Search for the cell housing the specified text and yield its (x, y) center coordinate. 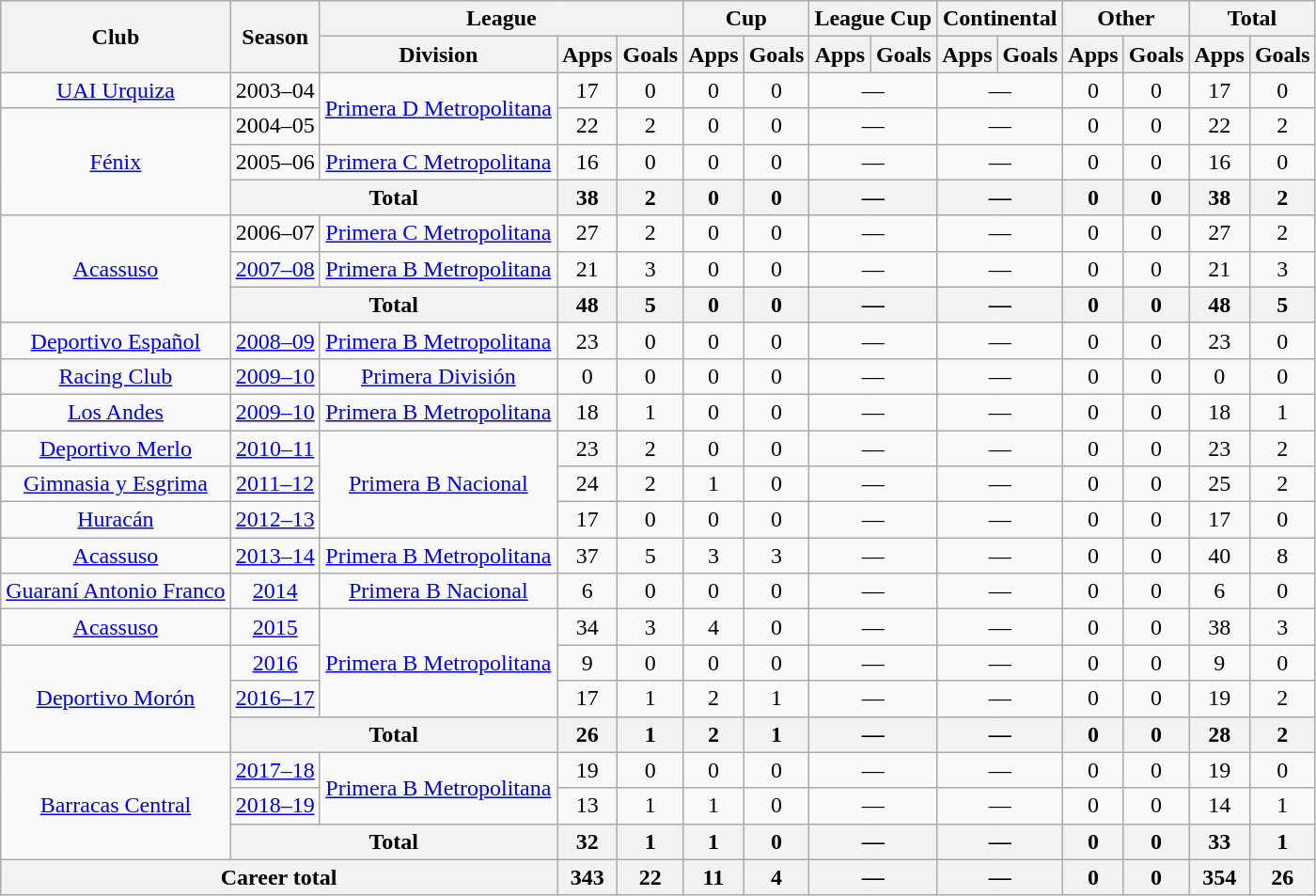
2003–04 (274, 90)
24 (587, 484)
Deportivo Español (116, 340)
2017–18 (274, 770)
Division (438, 55)
343 (587, 877)
UAI Urquiza (116, 90)
Primera D Metropolitana (438, 108)
Career total (279, 877)
Other (1126, 19)
League (502, 19)
25 (1219, 484)
2014 (274, 591)
2008–09 (274, 340)
33 (1219, 841)
2007–08 (274, 269)
2016–17 (274, 699)
League Cup (873, 19)
Deportivo Morón (116, 699)
32 (587, 841)
Guaraní Antonio Franco (116, 591)
37 (587, 556)
28 (1219, 734)
2005–06 (274, 162)
2012–13 (274, 520)
2016 (274, 663)
Season (274, 37)
11 (713, 877)
8 (1282, 556)
Los Andes (116, 412)
2006–07 (274, 233)
34 (587, 627)
40 (1219, 556)
Racing Club (116, 376)
2013–14 (274, 556)
Cup (746, 19)
2010–11 (274, 448)
Primera División (438, 376)
Fénix (116, 162)
Club (116, 37)
Deportivo Merlo (116, 448)
13 (587, 806)
Huracán (116, 520)
2015 (274, 627)
14 (1219, 806)
2018–19 (274, 806)
Barracas Central (116, 806)
2004–05 (274, 126)
354 (1219, 877)
Gimnasia y Esgrima (116, 484)
Continental (1000, 19)
2011–12 (274, 484)
